Provide the [X, Y] coordinate of the cell's center where the given text is located.  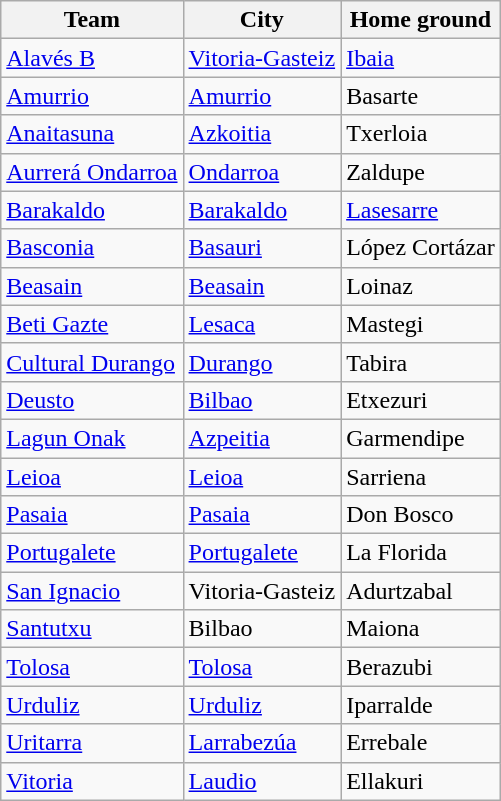
Ibaia [421, 58]
Txerloia [421, 134]
Basarte [421, 96]
López Cortázar [421, 248]
Iparralde [421, 705]
City [262, 20]
Team [92, 20]
Basauri [262, 248]
Lasesarre [421, 210]
Ondarroa [262, 172]
Loinaz [421, 286]
Berazubi [421, 667]
Cultural Durango [92, 362]
Ellakuri [421, 781]
San Ignacio [92, 591]
Errebale [421, 743]
Basconia [92, 248]
Adurtzabal [421, 591]
Larrabezúa [262, 743]
Zaldupe [421, 172]
Uritarra [92, 743]
Lesaca [262, 324]
Alavés B [92, 58]
Home ground [421, 20]
Laudio [262, 781]
Aurrerá Ondarroa [92, 172]
Beti Gazte [92, 324]
Mastegi [421, 324]
Anaitasuna [92, 134]
Santutxu [92, 629]
Azpeitia [262, 438]
Sarriena [421, 477]
Deusto [92, 400]
Tabira [421, 362]
Etxezuri [421, 400]
Maiona [421, 629]
Vitoria [92, 781]
Azkoitia [262, 134]
Durango [262, 362]
Lagun Onak [92, 438]
La Florida [421, 553]
Don Bosco [421, 515]
Garmendipe [421, 438]
